Return the [X, Y] coordinate for the center point of the cell that contains the specified text.  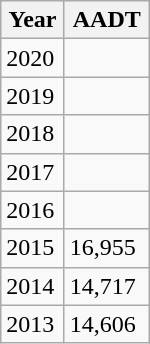
14,717 [106, 286]
2017 [32, 172]
16,955 [106, 248]
2020 [32, 58]
2015 [32, 248]
2019 [32, 96]
2014 [32, 286]
2018 [32, 134]
14,606 [106, 324]
AADT [106, 20]
2016 [32, 210]
2013 [32, 324]
Year [32, 20]
